Scan for the cell matching the given text and deliver its [x, y] coordinate at center. 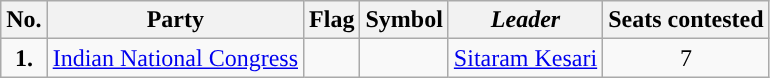
Seats contested [686, 20]
Party [175, 20]
Sitaram Kesari [525, 58]
7 [686, 58]
1. [24, 58]
Flag [332, 20]
Leader [525, 20]
Symbol [404, 20]
Indian National Congress [175, 58]
No. [24, 20]
